Search for the cell housing the specified text and yield its [x, y] center coordinate. 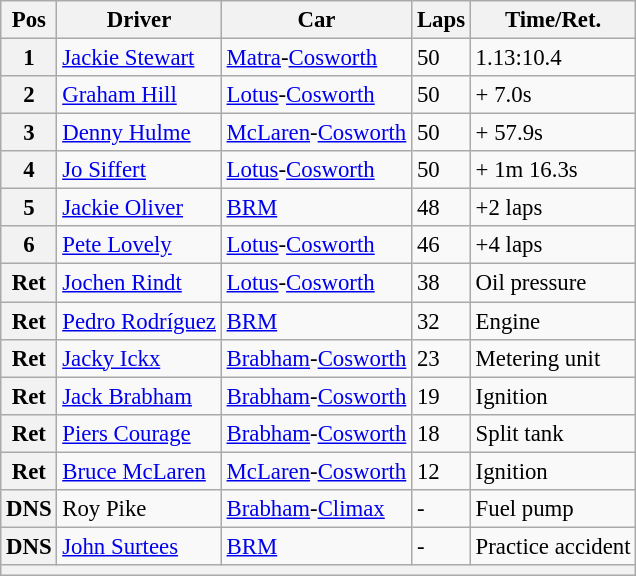
Jack Brabham [139, 396]
Jacky Ickx [139, 358]
Pete Lovely [139, 245]
23 [442, 358]
+2 laps [553, 208]
Metering unit [553, 358]
4 [29, 170]
6 [29, 245]
38 [442, 283]
48 [442, 208]
1.13:10.4 [553, 58]
Jochen Rindt [139, 283]
12 [442, 471]
Matra-Cosworth [316, 58]
2 [29, 95]
Pedro Rodríguez [139, 321]
Jackie Oliver [139, 208]
Pos [29, 20]
Driver [139, 20]
+ 1m 16.3s [553, 170]
Jo Siffert [139, 170]
Time/Ret. [553, 20]
Car [316, 20]
46 [442, 245]
32 [442, 321]
1 [29, 58]
Split tank [553, 433]
18 [442, 433]
Piers Courage [139, 433]
Brabham-Climax [316, 509]
+ 7.0s [553, 95]
Engine [553, 321]
Fuel pump [553, 509]
Laps [442, 20]
Oil pressure [553, 283]
19 [442, 396]
Jackie Stewart [139, 58]
3 [29, 133]
+4 laps [553, 245]
5 [29, 208]
Practice accident [553, 546]
Denny Hulme [139, 133]
Graham Hill [139, 95]
Roy Pike [139, 509]
Bruce McLaren [139, 471]
John Surtees [139, 546]
+ 57.9s [553, 133]
